Capture the cell that displays the provided text and extract its (x, y) central coordinate. 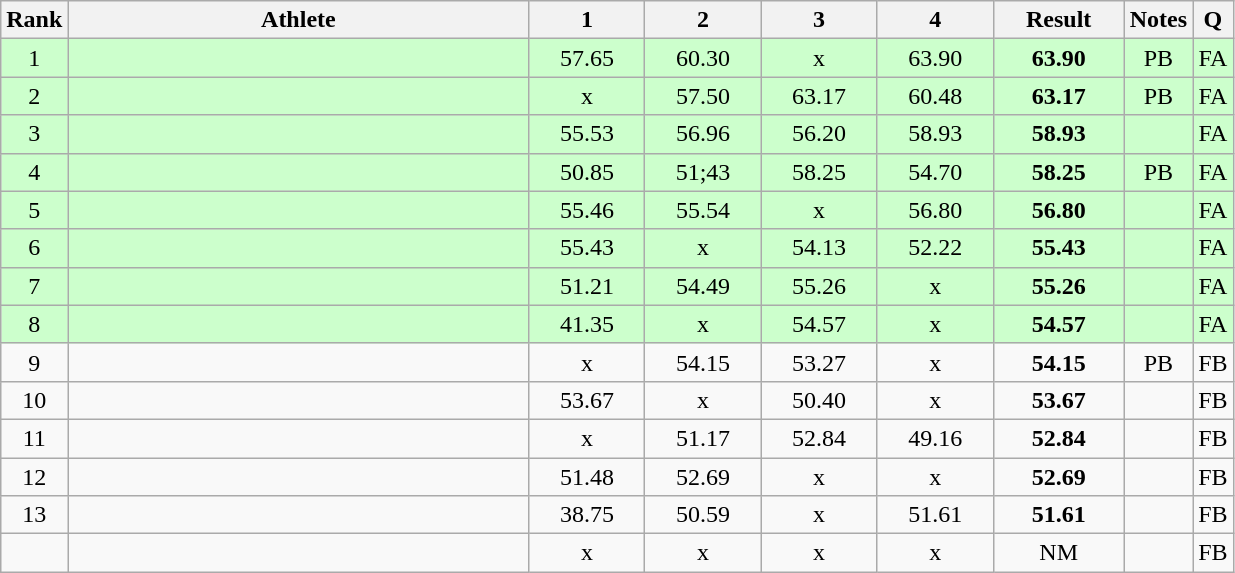
56.20 (819, 134)
49.16 (935, 438)
6 (34, 248)
41.35 (587, 324)
56.96 (703, 134)
57.50 (703, 96)
55.46 (587, 210)
9 (34, 362)
55.53 (587, 134)
7 (34, 286)
57.65 (587, 58)
51.17 (703, 438)
5 (34, 210)
53.27 (819, 362)
10 (34, 400)
50.85 (587, 172)
60.48 (935, 96)
60.30 (703, 58)
54.13 (819, 248)
8 (34, 324)
51;43 (703, 172)
NM (1058, 553)
Result (1058, 20)
51.48 (587, 477)
13 (34, 515)
38.75 (587, 515)
52.22 (935, 248)
12 (34, 477)
Q (1213, 20)
Rank (34, 20)
50.59 (703, 515)
55.54 (703, 210)
54.49 (703, 286)
11 (34, 438)
Athlete (298, 20)
50.40 (819, 400)
54.70 (935, 172)
51.21 (587, 286)
Notes (1158, 20)
